Find where the given text appears and provide that cell's center as (X, Y) coordinate. 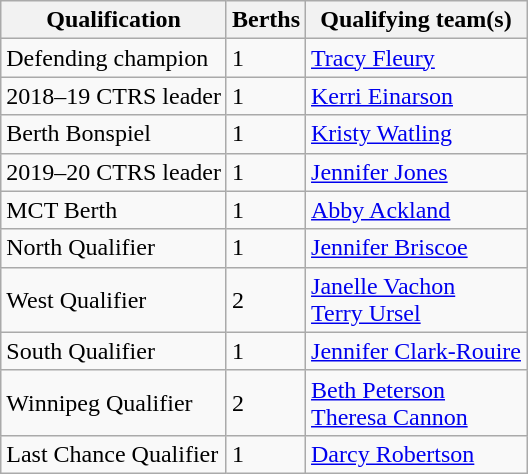
Kerri Einarson (416, 96)
Berths (266, 20)
North Qualifier (114, 248)
Winnipeg Qualifier (114, 402)
2019–20 CTRS leader (114, 172)
Beth Peterson Theresa Cannon (416, 402)
Qualifying team(s) (416, 20)
Jennifer Jones (416, 172)
MCT Berth (114, 210)
Defending champion (114, 58)
Tracy Fleury (416, 58)
Jennifer Clark-Rouire (416, 351)
Last Chance Qualifier (114, 454)
2018–19 CTRS leader (114, 96)
Abby Ackland (416, 210)
West Qualifier (114, 300)
Janelle Vachon Terry Ursel (416, 300)
South Qualifier (114, 351)
Jennifer Briscoe (416, 248)
Berth Bonspiel (114, 134)
Kristy Watling (416, 134)
Darcy Robertson (416, 454)
Qualification (114, 20)
